Identify which cell holds the provided text, then report its (x, y) central coordinate. 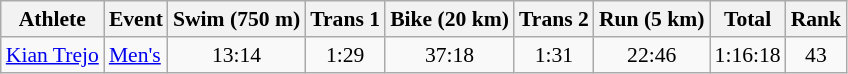
13:14 (236, 55)
Kian Trejo (52, 55)
Total (748, 19)
Trans 2 (554, 19)
Athlete (52, 19)
37:18 (450, 55)
1:31 (554, 55)
22:46 (652, 55)
1:29 (345, 55)
Rank (816, 19)
43 (816, 55)
Swim (750 m) (236, 19)
Bike (20 km) (450, 19)
Trans 1 (345, 19)
1:16:18 (748, 55)
Event (136, 19)
Run (5 km) (652, 19)
Men's (136, 55)
